Determine the (X, Y) coordinate at the center of the cell enclosing the given text.  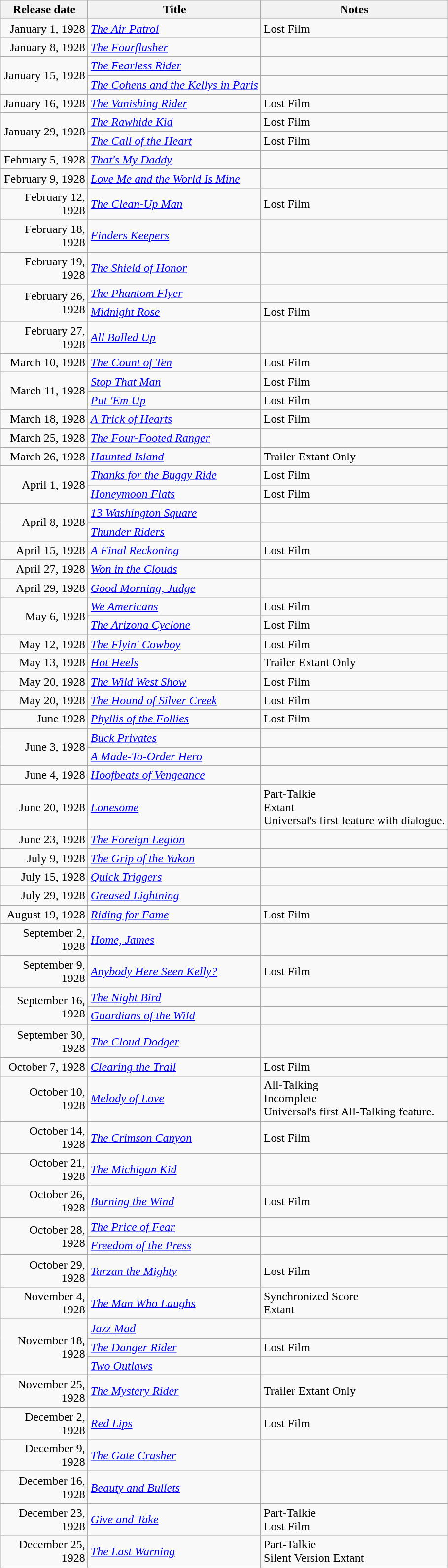
All-TalkingIncompleteUniversal's first All-Talking feature. (354, 1099)
January 29, 1928 (44, 131)
The Price of Fear (174, 1227)
Part-TalkieExtantUniversal's first feature with dialogue. (354, 807)
July 9, 1928 (44, 858)
June 1928 (44, 719)
April 15, 1928 (44, 550)
September 30, 1928 (44, 1041)
Honeymoon Flats (174, 494)
Greased Lightning (174, 895)
February 19, 1928 (44, 268)
A Final Reckoning (174, 550)
November 25, 1928 (44, 1392)
June 23, 1928 (44, 839)
Release date (44, 10)
Thanks for the Buggy Ride (174, 475)
Stop That Man (174, 382)
The Night Bird (174, 997)
That's My Daddy (174, 160)
October 21, 1928 (44, 1169)
Tarzan the Mighty (174, 1271)
The Cohens and the Kellys in Paris (174, 85)
Hot Heels (174, 663)
January 16, 1928 (44, 103)
The Wild West Show (174, 682)
February 5, 1928 (44, 160)
March 18, 1928 (44, 419)
The Hound of Silver Creek (174, 700)
A Made-To-Order Hero (174, 756)
The Fourflusher (174, 47)
October 26, 1928 (44, 1202)
December 9, 1928 (44, 1456)
January 1, 1928 (44, 29)
Anybody Here Seen Kelly? (174, 972)
October 14, 1928 (44, 1138)
Love Me and the World Is Mine (174, 178)
A Trick of Hearts (174, 419)
Won in the Clouds (174, 569)
Riding for Fame (174, 915)
Notes (354, 10)
May 13, 1928 (44, 663)
Home, James (174, 940)
The Shield of Honor (174, 268)
February 26, 1928 (44, 303)
December 23, 1928 (44, 1520)
The Foreign Legion (174, 839)
December 2, 1928 (44, 1423)
The Man Who Laughs (174, 1303)
Midnight Rose (174, 312)
April 29, 1928 (44, 588)
Finders Keepers (174, 235)
The Gate Crasher (174, 1456)
Jazz Mad (174, 1328)
The Clean-Up Man (174, 204)
February 9, 1928 (44, 178)
Haunted Island (174, 457)
Buck Privates (174, 738)
The Rawhide Kid (174, 122)
Two Outlaws (174, 1366)
May 12, 1928 (44, 644)
October 28, 1928 (44, 1236)
March 11, 1928 (44, 391)
September 9, 1928 (44, 972)
December 16, 1928 (44, 1487)
Quick Triggers (174, 877)
Part-TalkieLost Film (354, 1520)
November 4, 1928 (44, 1303)
June 4, 1928 (44, 775)
February 27, 1928 (44, 338)
The Mystery Rider (174, 1392)
August 19, 1928 (44, 915)
The Call of the Heart (174, 141)
September 2, 1928 (44, 940)
April 8, 1928 (44, 522)
Good Morning, Judge (174, 588)
We Americans (174, 607)
March 26, 1928 (44, 457)
Part-TalkieSilent Version Extant (354, 1551)
July 29, 1928 (44, 895)
March 25, 1928 (44, 438)
Beauty and Bullets (174, 1487)
Guardians of the Wild (174, 1016)
May 6, 1928 (44, 616)
June 3, 1928 (44, 747)
Lonesome (174, 807)
Freedom of the Press (174, 1245)
February 12, 1928 (44, 204)
Clearing the Trail (174, 1067)
The Michigan Kid (174, 1169)
October 29, 1928 (44, 1271)
Burning the Wind (174, 1202)
December 25, 1928 (44, 1551)
Give and Take (174, 1520)
Put 'Em Up (174, 400)
The Crimson Canyon (174, 1138)
All Balled Up (174, 338)
The Air Patrol (174, 29)
The Four-Footed Ranger (174, 438)
April 27, 1928 (44, 569)
October 7, 1928 (44, 1067)
The Danger Rider (174, 1347)
September 16, 1928 (44, 1007)
Phyllis of the Follies (174, 719)
The Flyin' Cowboy (174, 644)
Melody of Love (174, 1099)
February 18, 1928 (44, 235)
April 1, 1928 (44, 485)
October 10, 1928 (44, 1099)
The Fearless Rider (174, 66)
November 18, 1928 (44, 1347)
The Cloud Dodger (174, 1041)
The Grip of the Yukon (174, 858)
Red Lips (174, 1423)
July 15, 1928 (44, 877)
Title (174, 10)
The Count of Ten (174, 363)
The Arizona Cyclone (174, 625)
Hoofbeats of Vengeance (174, 775)
January 8, 1928 (44, 47)
June 20, 1928 (44, 807)
The Phantom Flyer (174, 294)
Synchronized ScoreExtant (354, 1303)
The Last Warning (174, 1551)
13 Washington Square (174, 513)
The Vanishing Rider (174, 103)
January 15, 1928 (44, 75)
Thunder Riders (174, 531)
March 10, 1928 (44, 363)
